Determine the [X, Y] coordinate at the center of the cell enclosing the given text.  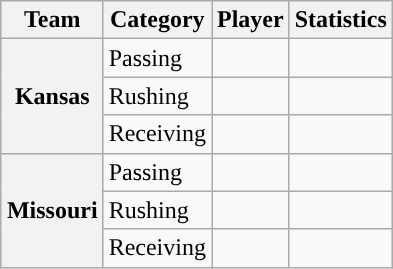
Missouri [52, 210]
Team [52, 20]
Category [157, 20]
Kansas [52, 96]
Player [251, 20]
Statistics [340, 20]
